Find where the given text appears and provide that cell's center as [X, Y] coordinate. 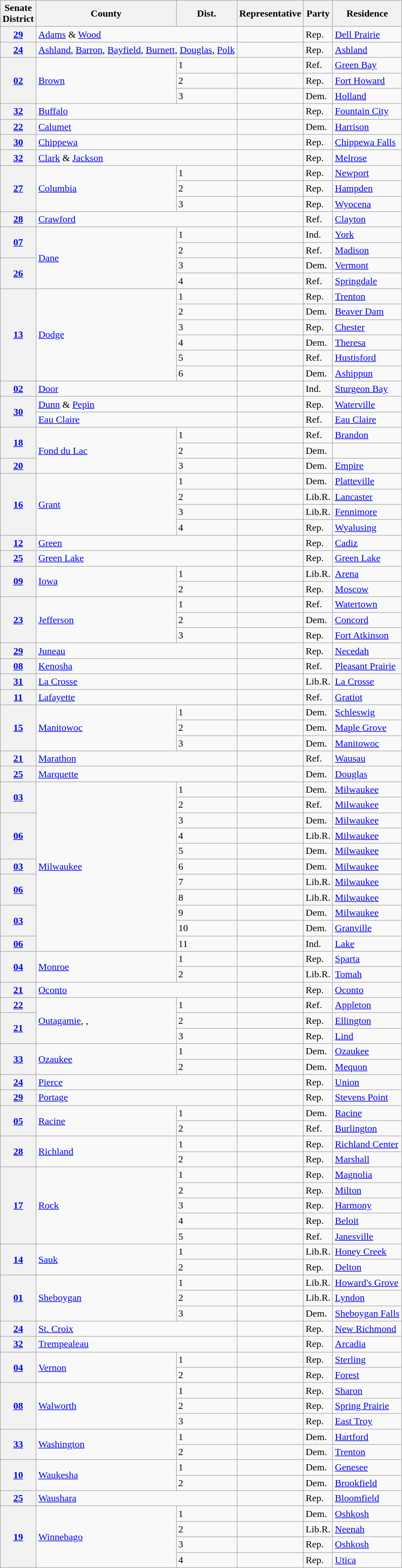
Fennimore [367, 512]
7 [206, 882]
Door [136, 389]
Arena [367, 574]
Juneau [136, 651]
Chippewa Falls [367, 142]
Bloomfield [367, 1498]
Union [367, 1082]
05 [18, 1121]
Sheboygan [106, 1298]
Empire [367, 466]
Fond du Lac [106, 450]
Dell Prairie [367, 34]
18 [18, 443]
Necedah [367, 651]
27 [18, 188]
Clayton [367, 219]
Clark & Jackson [136, 157]
Lafayette [136, 697]
Calumet [136, 127]
Dunn & Pepin [136, 404]
Pleasant Prairie [367, 666]
Lind [367, 1036]
Neenah [367, 1529]
Outagamie, , [106, 1021]
Mequon [367, 1067]
Residence [367, 14]
Fort Howard [367, 81]
Marshall [367, 1159]
Madison [367, 250]
Sterling [367, 1360]
Granville [367, 928]
Hartford [367, 1437]
SenateDistrict [18, 14]
Brookfield [367, 1483]
Iowa [106, 581]
Wyocena [367, 204]
Milton [367, 1190]
Marquette [136, 774]
Rock [106, 1205]
Tomah [367, 974]
Ashippun [367, 373]
15 [18, 728]
Wyalusing [367, 528]
Sharon [367, 1390]
Wausau [367, 759]
Winnebago [106, 1537]
Sauk [106, 1260]
New Richmond [367, 1329]
Vermont [367, 266]
13 [18, 335]
31 [18, 681]
Cadiz [367, 543]
Fountain City [367, 111]
Vernon [106, 1367]
Brown [106, 81]
Moscow [367, 589]
Richland [106, 1151]
Appleton [367, 1005]
Dist. [206, 14]
Lancaster [367, 497]
Honey Creek [367, 1252]
Columbia [106, 188]
Representative [270, 14]
Utica [367, 1560]
16 [18, 504]
Platteville [367, 481]
Adams & Wood [136, 34]
Holland [367, 96]
Theresa [367, 343]
Beloit [367, 1221]
Waushara [136, 1498]
Brandon [367, 435]
Jefferson [106, 620]
East Troy [367, 1421]
Stevens Point [367, 1098]
Sheboygan Falls [367, 1313]
Forest [367, 1375]
Waterville [367, 404]
Gratiot [367, 697]
Dane [106, 258]
Ashland, Barron, Bayfield, Burnett, Douglas, Polk [136, 50]
Springdale [367, 281]
Monroe [106, 967]
23 [18, 620]
Portage [136, 1098]
County [106, 14]
Watertown [367, 604]
Harmony [367, 1206]
09 [18, 581]
Washington [106, 1445]
Chippewa [136, 142]
Concord [367, 620]
Magnolia [367, 1174]
Newport [367, 173]
Ellington [367, 1021]
St. Croix [136, 1329]
Lyndon [367, 1298]
Schleswig [367, 713]
Lake [367, 944]
Trempealeau [136, 1344]
Spring Prairie [367, 1406]
Sparta [367, 959]
Green [136, 543]
17 [18, 1205]
Richland Center [367, 1144]
Harrison [367, 127]
York [367, 235]
Arcadia [367, 1344]
Dodge [106, 335]
19 [18, 1537]
Grant [106, 504]
Marathon [136, 759]
9 [206, 913]
Fort Atkinson [367, 635]
Hustisford [367, 358]
Beaver Dam [367, 312]
Melrose [367, 157]
26 [18, 273]
Ashland [367, 50]
8 [206, 897]
Walworth [106, 1406]
Green Bay [367, 65]
Maple Grove [367, 728]
20 [18, 466]
Burlington [367, 1128]
Janesville [367, 1236]
Crawford [136, 219]
Kenosha [136, 666]
Hampden [367, 188]
Waukesha [106, 1475]
Chester [367, 327]
14 [18, 1260]
07 [18, 243]
Howard's Grove [367, 1283]
Genesee [367, 1468]
Pierce [136, 1082]
Douglas [367, 774]
01 [18, 1298]
12 [18, 543]
Sturgeon Bay [367, 389]
Delton [367, 1267]
Buffalo [136, 111]
Party [318, 14]
